Provide the (x, y) coordinate of the cell's center where the given text is located.  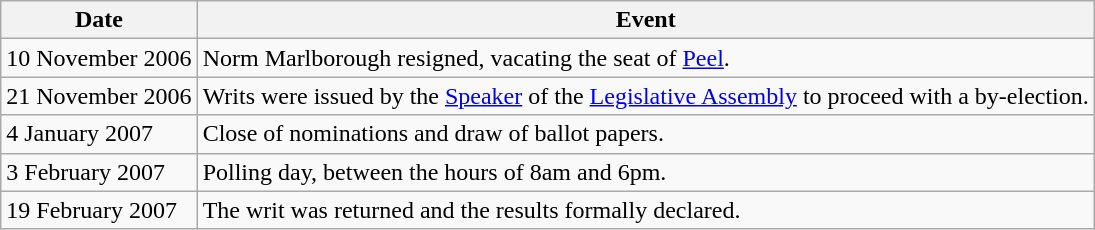
19 February 2007 (99, 210)
Polling day, between the hours of 8am and 6pm. (646, 172)
Norm Marlborough resigned, vacating the seat of Peel. (646, 58)
Event (646, 20)
Date (99, 20)
3 February 2007 (99, 172)
The writ was returned and the results formally declared. (646, 210)
Close of nominations and draw of ballot papers. (646, 134)
21 November 2006 (99, 96)
Writs were issued by the Speaker of the Legislative Assembly to proceed with a by-election. (646, 96)
4 January 2007 (99, 134)
10 November 2006 (99, 58)
